Search for the cell housing the specified text and yield its [X, Y] center coordinate. 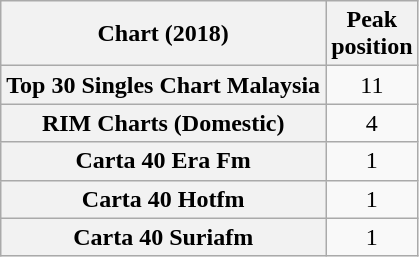
4 [372, 123]
Top 30 Singles Chart Malaysia [164, 85]
Carta 40 Hotfm [164, 199]
11 [372, 85]
Chart (2018) [164, 34]
RIM Charts (Domestic) [164, 123]
Carta 40 Era Fm [164, 161]
Peakposition [372, 34]
Carta 40 Suriafm [164, 237]
